For the text-containing cell, return its midpoint in [x, y] coordinate format. 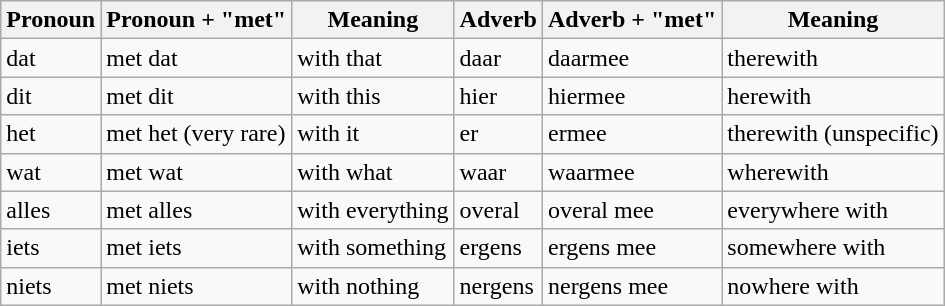
met iets [196, 248]
with what [373, 172]
met wat [196, 172]
nergens [498, 286]
therewith [833, 58]
er [498, 134]
met alles [196, 210]
with this [373, 96]
with something [373, 248]
somewhere with [833, 248]
everywhere with [833, 210]
hiermee [632, 96]
met dat [196, 58]
wherewith [833, 172]
herewith [833, 96]
Pronoun + "met" [196, 20]
with nothing [373, 286]
ermee [632, 134]
waar [498, 172]
met dit [196, 96]
waarmee [632, 172]
overal [498, 210]
hier [498, 96]
Adverb [498, 20]
met niets [196, 286]
nergens mee [632, 286]
niets [51, 286]
nowhere with [833, 286]
alles [51, 210]
therewith (unspecific) [833, 134]
wat [51, 172]
daar [498, 58]
het [51, 134]
Pronoun [51, 20]
met het (very rare) [196, 134]
overal mee [632, 210]
dat [51, 58]
with that [373, 58]
daarmee [632, 58]
Adverb + "met" [632, 20]
dit [51, 96]
with it [373, 134]
with everything [373, 210]
ergens mee [632, 248]
ergens [498, 248]
iets [51, 248]
